Provide the (x, y) coordinate of the cell's center where the given text is located.  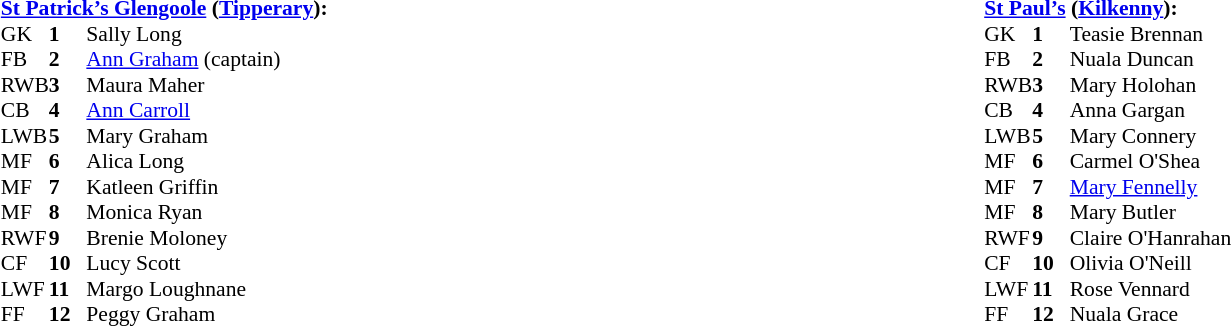
Sally Long (206, 34)
Maura Maher (206, 85)
Monica Ryan (206, 213)
Brenie Moloney (206, 238)
Alica Long (206, 161)
Lucy Scott (206, 263)
Ann Graham (captain) (206, 59)
Ann Carroll (206, 111)
Katleen Griffin (206, 187)
Mary Graham (206, 136)
Margo Loughnane (206, 289)
